Detect which cell encompasses the target text, then output its (X, Y) center coordinate. 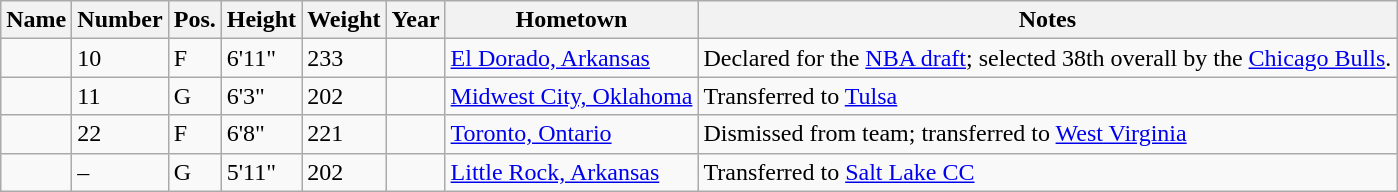
6'3" (261, 96)
Midwest City, Oklahoma (572, 96)
Declared for the NBA draft; selected 38th overall by the Chicago Bulls. (1048, 58)
233 (344, 58)
Height (261, 20)
– (120, 172)
Little Rock, Arkansas (572, 172)
Notes (1048, 20)
Hometown (572, 20)
10 (120, 58)
Toronto, Ontario (572, 134)
Pos. (194, 20)
Transferred to Tulsa (1048, 96)
221 (344, 134)
11 (120, 96)
Dismissed from team; transferred to West Virginia (1048, 134)
22 (120, 134)
Year (416, 20)
Weight (344, 20)
6'11" (261, 58)
6'8" (261, 134)
Transferred to Salt Lake CC (1048, 172)
5'11" (261, 172)
Name (36, 20)
El Dorado, Arkansas (572, 58)
Number (120, 20)
